Return [X, Y] of the center of cell containing provided text 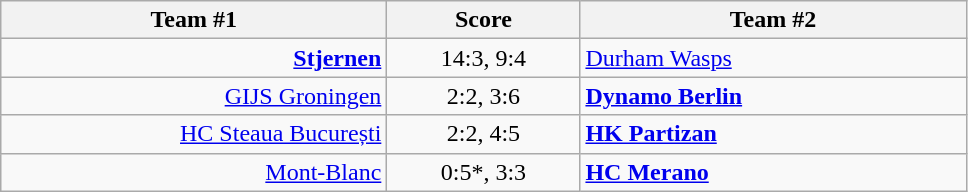
Durham Wasps [773, 58]
Mont-Blanc [194, 172]
HC Merano [773, 172]
HC Steaua București [194, 134]
Team #1 [194, 20]
Dynamo Berlin [773, 96]
Team #2 [773, 20]
GIJS Groningen [194, 96]
2:2, 3:6 [484, 96]
HK Partizan [773, 134]
0:5*, 3:3 [484, 172]
Score [484, 20]
14:3, 9:4 [484, 58]
2:2, 4:5 [484, 134]
Stjernen [194, 58]
